For the text-containing cell, return its midpoint in (X, Y) coordinate format. 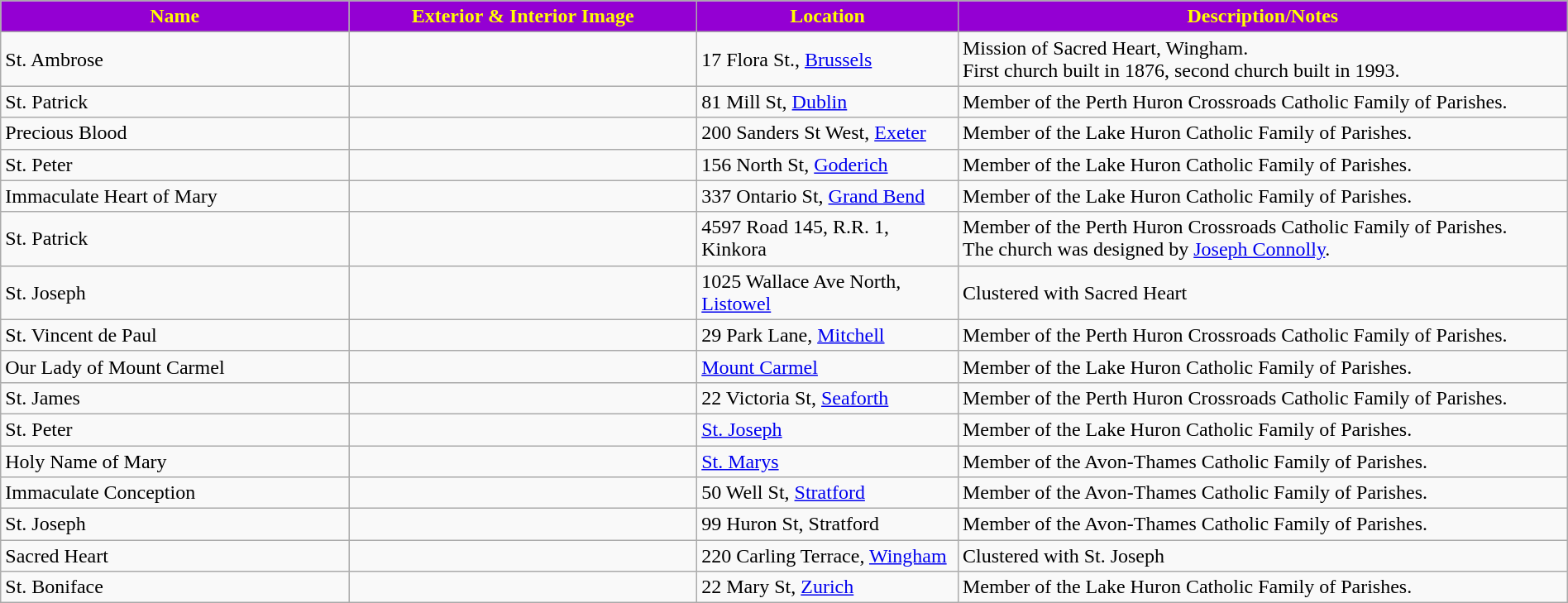
St. Marys (828, 461)
81 Mill St, Dublin (828, 102)
St. Boniface (175, 587)
Description/Notes (1262, 17)
337 Ontario St, Grand Bend (828, 196)
Precious Blood (175, 133)
50 Well St, Stratford (828, 493)
Member of the Perth Huron Crossroads Catholic Family of Parishes.The church was designed by Joseph Connolly. (1262, 238)
Sacred Heart (175, 556)
St. James (175, 398)
1025 Wallace Ave North, Listowel (828, 293)
Name (175, 17)
220 Carling Terrace, Wingham (828, 556)
200 Sanders St West, Exeter (828, 133)
St. Ambrose (175, 60)
Holy Name of Mary (175, 461)
Clustered with St. Joseph (1262, 556)
Mission of Sacred Heart, Wingham.First church built in 1876, second church built in 1993. (1262, 60)
22 Victoria St, Seaforth (828, 398)
St. Vincent de Paul (175, 335)
Immaculate Heart of Mary (175, 196)
Location (828, 17)
22 Mary St, Zurich (828, 587)
29 Park Lane, Mitchell (828, 335)
Immaculate Conception (175, 493)
Exterior & Interior Image (523, 17)
Mount Carmel (828, 366)
17 Flora St., Brussels (828, 60)
99 Huron St, Stratford (828, 524)
Clustered with Sacred Heart (1262, 293)
4597 Road 145, R.R. 1, Kinkora (828, 238)
Our Lady of Mount Carmel (175, 366)
156 North St, Goderich (828, 165)
